Identify which cell holds the provided text, then report its (x, y) central coordinate. 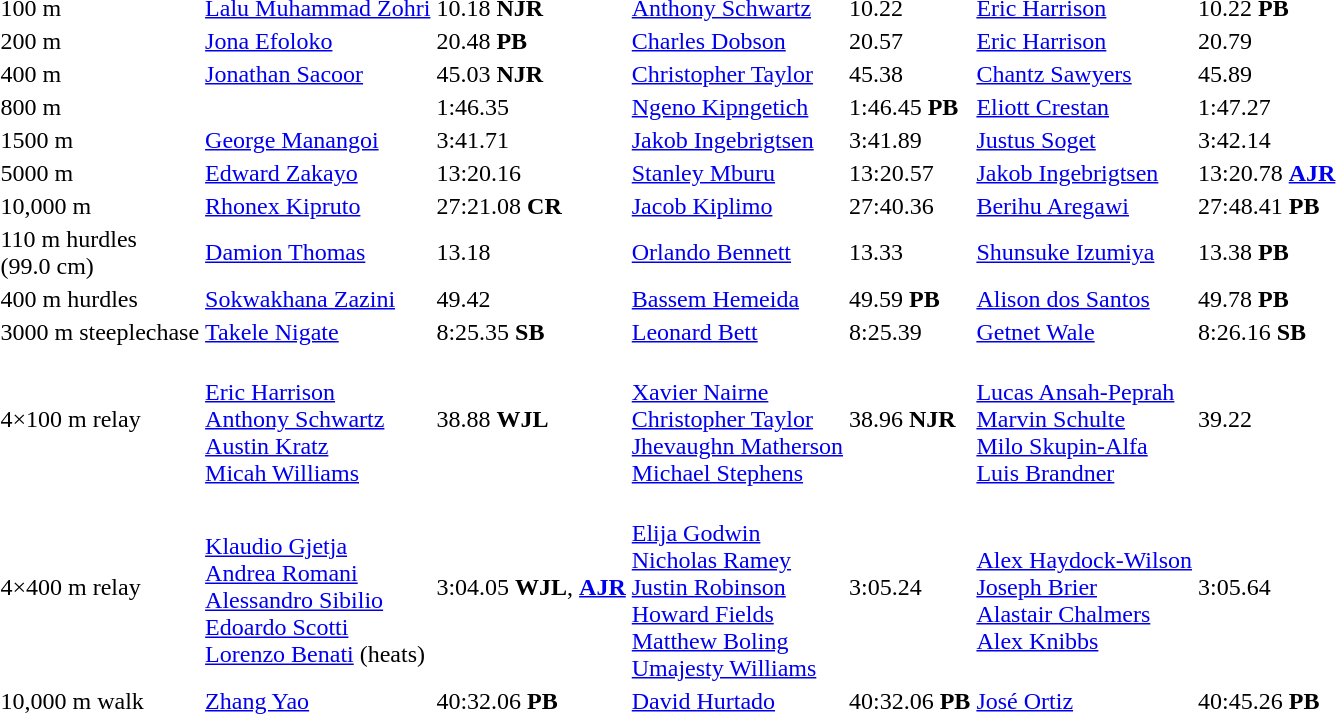
Jacob Kiplimo (737, 206)
Berihu Aregawi (1084, 206)
Ngeno Kipngetich (737, 107)
Lucas Ansah-PeprahMarvin SchulteMilo Skupin-AlfaLuis Brandner (1084, 419)
Shunsuke Izumiya (1084, 252)
Jonathan Sacoor (318, 74)
Justus Soget (1084, 140)
13:20.57 (910, 173)
Xavier NairneChristopher TaylorJhevaughn MathersonMichael Stephens (737, 419)
3:05.24 (910, 587)
Bassem Hemeida (737, 299)
Orlando Bennett (737, 252)
Getnet Wale (1084, 332)
45.03 NJR (531, 74)
Eliott Crestan (1084, 107)
Eric HarrisonAnthony SchwartzAustin KratzMicah Williams (318, 419)
38.88 WJL (531, 419)
Takele Nigate (318, 332)
13:20.16 (531, 173)
38.96 NJR (910, 419)
8:25.39 (910, 332)
3:41.71 (531, 140)
49.59 PB (910, 299)
20.48 PB (531, 41)
8:25.35 SB (531, 332)
Edward Zakayo (318, 173)
3:04.05 WJL, AJR (531, 587)
Damion Thomas (318, 252)
Elija GodwinNicholas RameyJustin RobinsonHoward FieldsMatthew BolingUmajesty Williams (737, 587)
1:46.45 PB (910, 107)
27:40.36 (910, 206)
Stanley Mburu (737, 173)
Christopher Taylor (737, 74)
27:21.08 CR (531, 206)
1:46.35 (531, 107)
George Manangoi (318, 140)
20.57 (910, 41)
13.18 (531, 252)
49.42 (531, 299)
Rhonex Kipruto (318, 206)
Sokwakhana Zazini (318, 299)
3:41.89 (910, 140)
Jona Efoloko (318, 41)
Alex Haydock-WilsonJoseph BrierAlastair ChalmersAlex Knibbs (1084, 587)
Klaudio GjetjaAndrea RomaniAlessandro SibilioEdoardo Scotti Lorenzo Benati (heats) (318, 587)
Eric Harrison (1084, 41)
Chantz Sawyers (1084, 74)
Leonard Bett (737, 332)
Charles Dobson (737, 41)
Alison dos Santos (1084, 299)
45.38 (910, 74)
13.33 (910, 252)
